Scan for the cell matching the given text and deliver its (X, Y) coordinate at center. 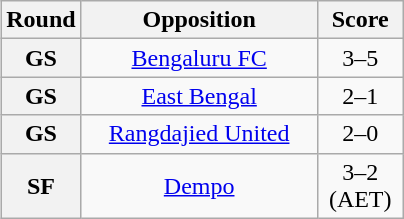
Round (41, 20)
2–1 (360, 96)
Bengaluru FC (199, 58)
East Bengal (199, 96)
Opposition (199, 20)
Dempo (199, 186)
3–2 (AET) (360, 186)
2–0 (360, 134)
SF (41, 186)
3–5 (360, 58)
Score (360, 20)
Rangdajied United (199, 134)
